Locate the cell with the specified text and output its (X, Y) center coordinate. 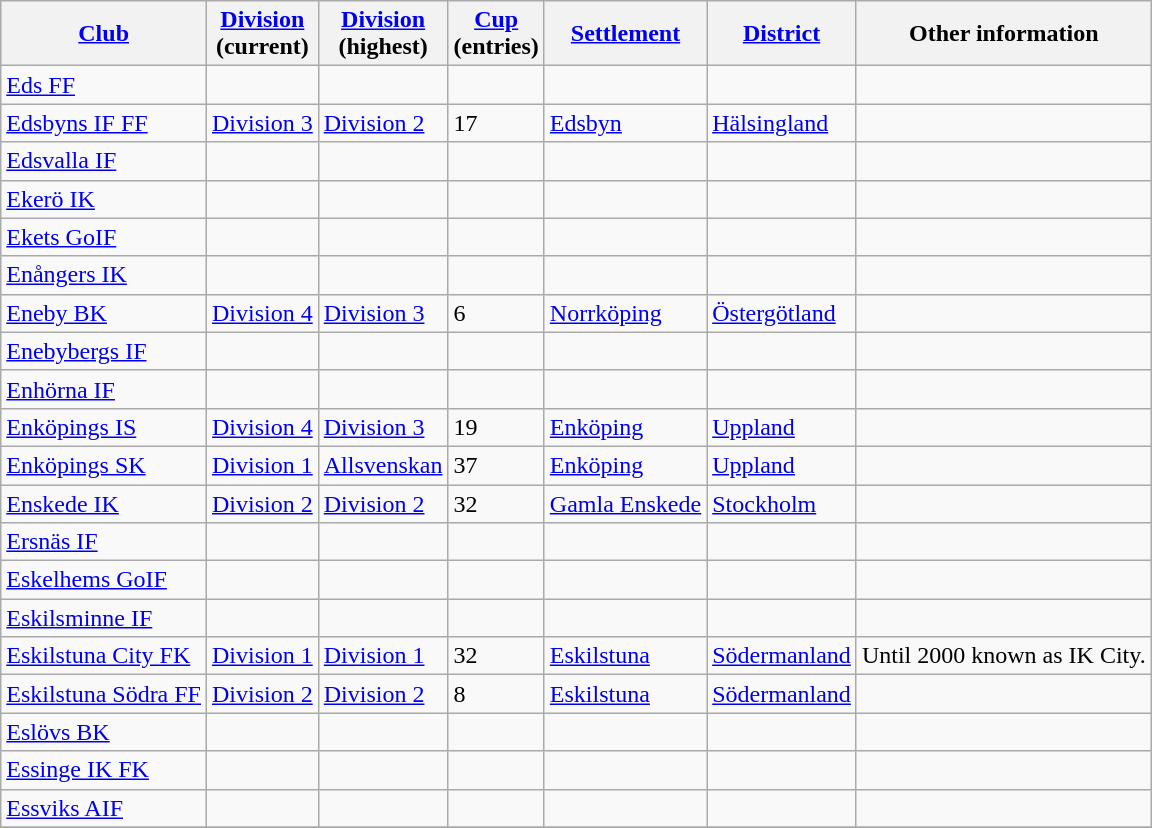
6 (496, 313)
Essviks AIF (104, 808)
19 (496, 427)
Ersnäs IF (104, 542)
Enskede IK (104, 503)
Club (104, 34)
Until 2000 known as IK City. (1004, 656)
Edsbyns IF FF (104, 123)
Edsvalla IF (104, 161)
Essinge IK FK (104, 770)
Eneby BK (104, 313)
Enköpings IS (104, 427)
Enångers IK (104, 275)
Eds FF (104, 85)
Settlement (625, 34)
Östergötland (782, 313)
Ekets GoIF (104, 237)
8 (496, 694)
Eskelhems GoIF (104, 580)
Division (highest) (383, 34)
Division (current) (263, 34)
37 (496, 465)
Eslövs BK (104, 732)
Cup (entries) (496, 34)
Other information (1004, 34)
Eskilstuna City FK (104, 656)
Enhörna IF (104, 389)
Edsbyn (625, 123)
Norrköping (625, 313)
Allsvenskan (383, 465)
Eskilstuna Södra FF (104, 694)
Ekerö IK (104, 199)
Stockholm (782, 503)
Hälsingland (782, 123)
District (782, 34)
Gamla Enskede (625, 503)
Eskilsminne IF (104, 618)
Enköpings SK (104, 465)
Enebybergs IF (104, 351)
17 (496, 123)
